For the text-containing cell, return its midpoint in (X, Y) coordinate format. 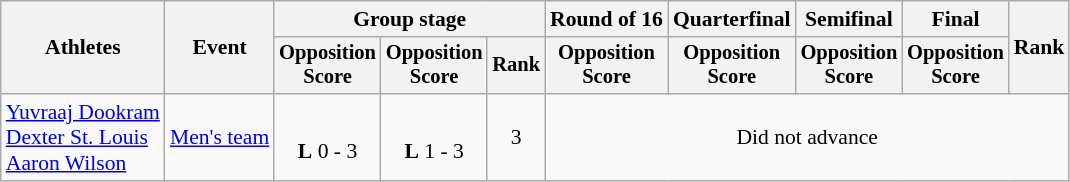
3 (516, 138)
L 0 - 3 (328, 138)
Round of 16 (606, 19)
Yuvraaj DookramDexter St. LouisAaron Wilson (83, 138)
Semifinal (850, 19)
Event (220, 48)
Athletes (83, 48)
Did not advance (807, 138)
L 1 - 3 (434, 138)
Group stage (410, 19)
Final (956, 19)
Men's team (220, 138)
Quarterfinal (732, 19)
